Return [x, y] of the center of cell containing provided text 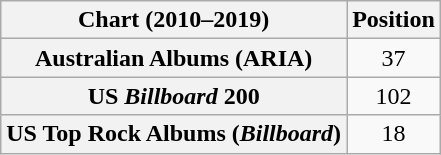
US Top Rock Albums (Billboard) [174, 134]
102 [394, 96]
Chart (2010–2019) [174, 20]
US Billboard 200 [174, 96]
18 [394, 134]
37 [394, 58]
Position [394, 20]
Australian Albums (ARIA) [174, 58]
